For the text-containing cell, return its midpoint in [X, Y] coordinate format. 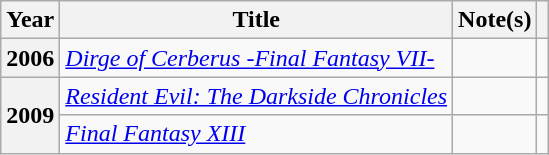
2006 [30, 58]
Title [256, 20]
Final Fantasy XIII [256, 134]
Resident Evil: The Darkside Chronicles [256, 96]
2009 [30, 115]
Note(s) [495, 20]
Dirge of Cerberus -Final Fantasy VII- [256, 58]
Year [30, 20]
